Find where the given text appears and provide that cell's center as [x, y] coordinate. 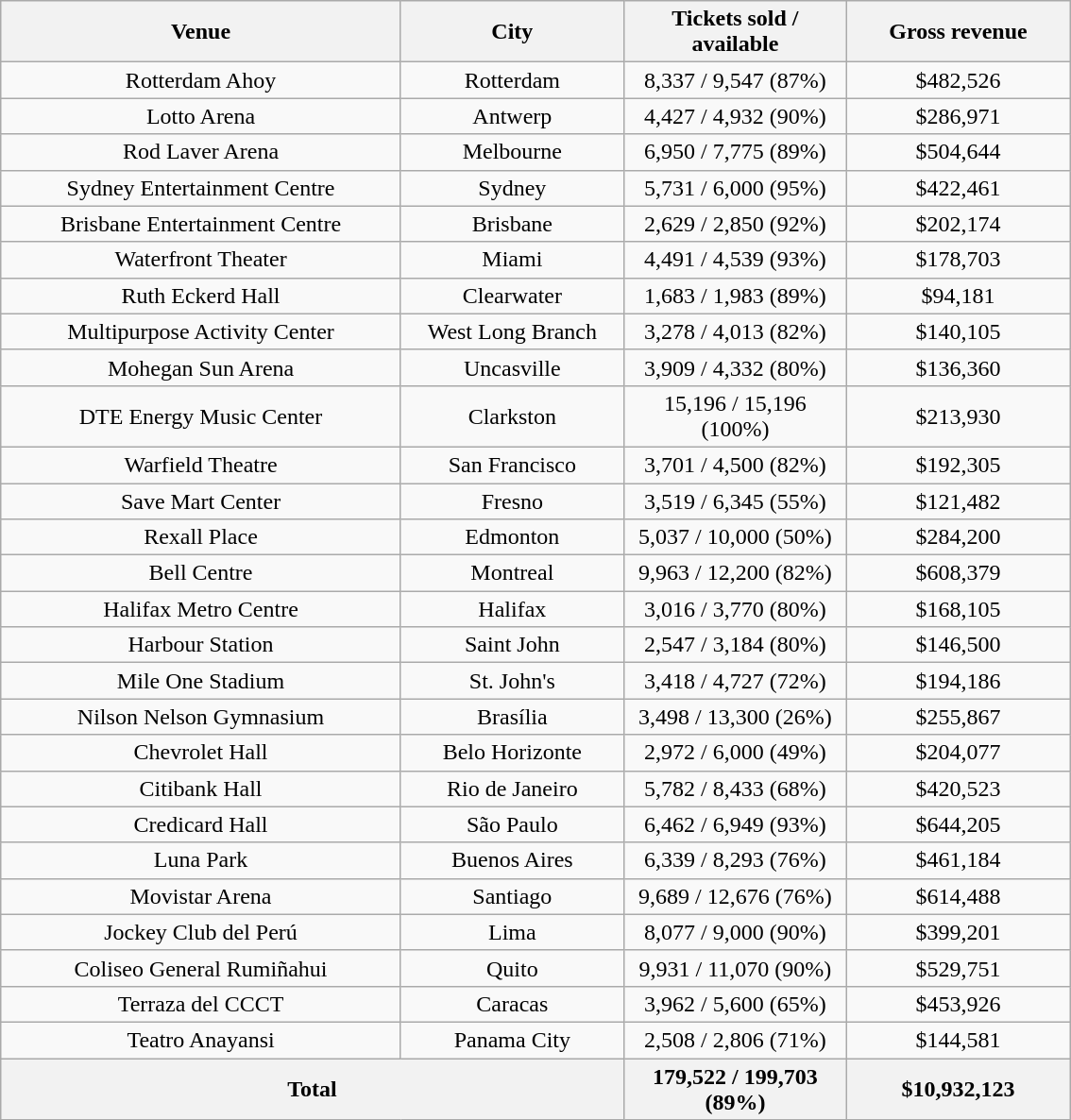
8,077 / 9,000 (90%) [735, 932]
179,522 / 199,703 (89%) [735, 1088]
Jockey Club del Perú [201, 932]
3,909 / 4,332 (80%) [735, 367]
Santiago [512, 896]
4,427 / 4,932 (90%) [735, 116]
$399,201 [958, 932]
9,689 / 12,676 (76%) [735, 896]
Waterfront Theater [201, 260]
Mohegan Sun Arena [201, 367]
West Long Branch [512, 331]
$178,703 [958, 260]
Miami [512, 260]
4,491 / 4,539 (93%) [735, 260]
$94,181 [958, 296]
Fresno [512, 501]
Luna Park [201, 860]
Mile One Stadium [201, 681]
Save Mart Center [201, 501]
Halifax Metro Centre [201, 609]
Clarkston [512, 416]
Montreal [512, 573]
3,016 / 3,770 (80%) [735, 609]
Sydney Entertainment Centre [201, 188]
$140,105 [958, 331]
Brisbane Entertainment Centre [201, 224]
$504,644 [958, 152]
8,337 / 9,547 (87%) [735, 80]
Credicard Hall [201, 824]
Sydney [512, 188]
$482,526 [958, 80]
Movistar Arena [201, 896]
Citibank Hall [201, 789]
2,508 / 2,806 (71%) [735, 1040]
9,963 / 12,200 (82%) [735, 573]
1,683 / 1,983 (89%) [735, 296]
Melbourne [512, 152]
City [512, 32]
6,462 / 6,949 (93%) [735, 824]
3,701 / 4,500 (82%) [735, 465]
Buenos Aires [512, 860]
$194,186 [958, 681]
Gross revenue [958, 32]
Harbour Station [201, 645]
Brisbane [512, 224]
Tickets sold / available [735, 32]
3,498 / 13,300 (26%) [735, 717]
Saint John [512, 645]
Rod Laver Arena [201, 152]
Nilson Nelson Gymnasium [201, 717]
$213,930 [958, 416]
Panama City [512, 1040]
5,782 / 8,433 (68%) [735, 789]
$420,523 [958, 789]
$284,200 [958, 537]
Chevrolet Hall [201, 753]
$192,305 [958, 465]
$121,482 [958, 501]
$529,751 [958, 968]
Ruth Eckerd Hall [201, 296]
3,519 / 6,345 (55%) [735, 501]
Belo Horizonte [512, 753]
2,547 / 3,184 (80%) [735, 645]
$204,077 [958, 753]
Venue [201, 32]
Coliseo General Rumiñahui [201, 968]
Uncasville [512, 367]
Rotterdam Ahoy [201, 80]
5,037 / 10,000 (50%) [735, 537]
9,931 / 11,070 (90%) [735, 968]
$144,581 [958, 1040]
$422,461 [958, 188]
Brasília [512, 717]
Rexall Place [201, 537]
6,339 / 8,293 (76%) [735, 860]
$608,379 [958, 573]
Edmonton [512, 537]
3,418 / 4,727 (72%) [735, 681]
$136,360 [958, 367]
Caracas [512, 1004]
2,629 / 2,850 (92%) [735, 224]
$286,971 [958, 116]
Lima [512, 932]
Warfield Theatre [201, 465]
$453,926 [958, 1004]
São Paulo [512, 824]
$202,174 [958, 224]
Rio de Janeiro [512, 789]
Antwerp [512, 116]
3,962 / 5,600 (65%) [735, 1004]
St. John's [512, 681]
$255,867 [958, 717]
Multipurpose Activity Center [201, 331]
Teatro Anayansi [201, 1040]
Lotto Arena [201, 116]
5,731 / 6,000 (95%) [735, 188]
$146,500 [958, 645]
Total [313, 1088]
15,196 / 15,196 (100%) [735, 416]
$168,105 [958, 609]
Halifax [512, 609]
San Francisco [512, 465]
Clearwater [512, 296]
Quito [512, 968]
$614,488 [958, 896]
DTE Energy Music Center [201, 416]
2,972 / 6,000 (49%) [735, 753]
$10,932,123 [958, 1088]
6,950 / 7,775 (89%) [735, 152]
Rotterdam [512, 80]
Bell Centre [201, 573]
3,278 / 4,013 (82%) [735, 331]
$461,184 [958, 860]
$644,205 [958, 824]
Terraza del CCCT [201, 1004]
